Provide the [x, y] coordinate of the cell's center where the given text is located.  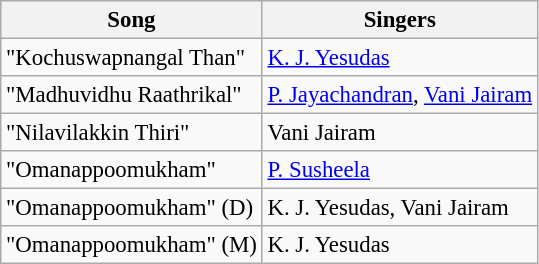
"Omanappoomukham" (D) [132, 208]
"Madhuvidhu Raathrikal" [132, 95]
Singers [400, 20]
K. J. Yesudas, Vani Jairam [400, 208]
"Omanappoomukham" (M) [132, 245]
P. Jayachandran, Vani Jairam [400, 95]
Song [132, 20]
"Kochuswapnangal Than" [132, 58]
"Omanappoomukham" [132, 170]
Vani Jairam [400, 133]
P. Susheela [400, 170]
"Nilavilakkin Thiri" [132, 133]
